Detect which cell encompasses the target text, then output its (x, y) center coordinate. 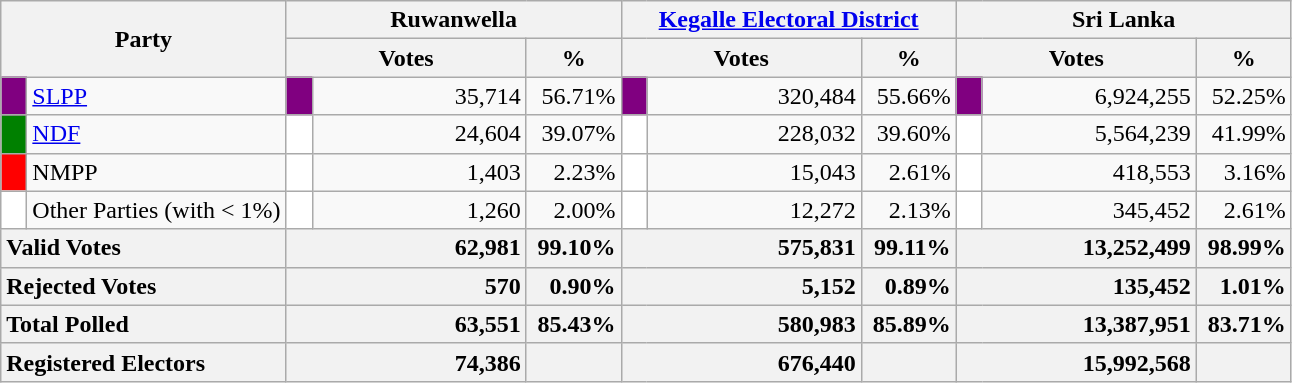
99.10% (574, 248)
13,387,951 (1076, 324)
228,032 (754, 134)
Ruwanwella (454, 20)
418,553 (1089, 172)
580,983 (741, 324)
345,452 (1089, 210)
62,981 (406, 248)
0.89% (908, 286)
35,714 (419, 96)
24,604 (419, 134)
2.00% (574, 210)
676,440 (741, 362)
5,152 (741, 286)
85.89% (908, 324)
Party (144, 39)
Total Polled (144, 324)
12,272 (754, 210)
0.90% (574, 286)
320,484 (754, 96)
NDF (156, 134)
39.07% (574, 134)
2.23% (574, 172)
570 (406, 286)
Valid Votes (144, 248)
55.66% (908, 96)
83.71% (1244, 324)
NMPP (156, 172)
15,043 (754, 172)
5,564,239 (1089, 134)
13,252,499 (1076, 248)
SLPP (156, 96)
99.11% (908, 248)
3.16% (1244, 172)
85.43% (574, 324)
63,551 (406, 324)
74,386 (406, 362)
135,452 (1076, 286)
2.13% (908, 210)
41.99% (1244, 134)
Sri Lanka (1124, 20)
Registered Electors (144, 362)
1,260 (419, 210)
6,924,255 (1089, 96)
Other Parties (with < 1%) (156, 210)
56.71% (574, 96)
52.25% (1244, 96)
1.01% (1244, 286)
98.99% (1244, 248)
15,992,568 (1076, 362)
1,403 (419, 172)
Rejected Votes (144, 286)
Kegalle Electoral District (788, 20)
39.60% (908, 134)
575,831 (741, 248)
